Capture the cell that displays the provided text and extract its [X, Y] central coordinate. 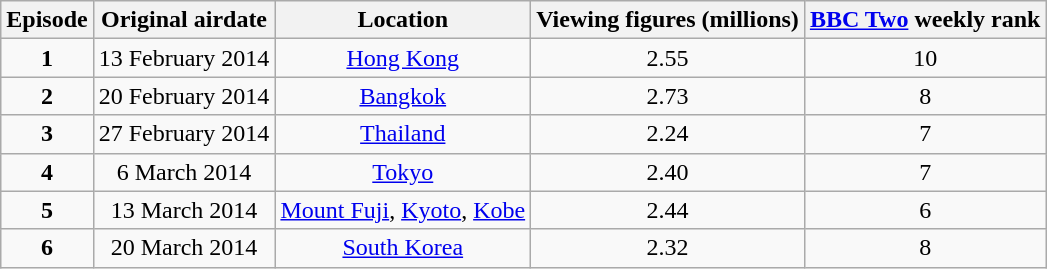
2.40 [668, 172]
Hong Kong [403, 58]
Episode [47, 20]
Mount Fuji, Kyoto, Kobe [403, 210]
Location [403, 20]
2 [47, 96]
27 February 2014 [184, 134]
3 [47, 134]
4 [47, 172]
2.32 [668, 248]
Thailand [403, 134]
13 March 2014 [184, 210]
20 March 2014 [184, 248]
South Korea [403, 248]
2.73 [668, 96]
20 February 2014 [184, 96]
2.44 [668, 210]
Viewing figures (millions) [668, 20]
10 [925, 58]
5 [47, 210]
Bangkok [403, 96]
2.55 [668, 58]
Original airdate [184, 20]
13 February 2014 [184, 58]
Tokyo [403, 172]
2.24 [668, 134]
6 March 2014 [184, 172]
1 [47, 58]
BBC Two weekly rank [925, 20]
